Identify which cell holds the provided text, then report its [x, y] central coordinate. 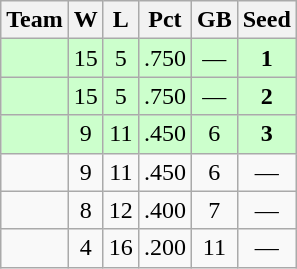
.200 [164, 248]
W [86, 20]
Team [35, 20]
7 [214, 210]
L [120, 20]
8 [86, 210]
4 [86, 248]
Pct [164, 20]
1 [266, 58]
16 [120, 248]
GB [214, 20]
Seed [266, 20]
.400 [164, 210]
2 [266, 96]
3 [266, 134]
12 [120, 210]
